Output the (x, y) coordinate of the center of the cell containing the given text.  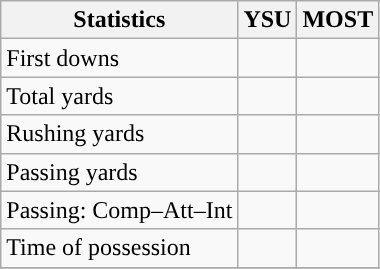
Passing yards (120, 172)
Time of possession (120, 248)
MOST (338, 20)
YSU (268, 20)
First downs (120, 58)
Rushing yards (120, 134)
Passing: Comp–Att–Int (120, 210)
Statistics (120, 20)
Total yards (120, 96)
